Locate the cell with the specified text and output its [X, Y] center coordinate. 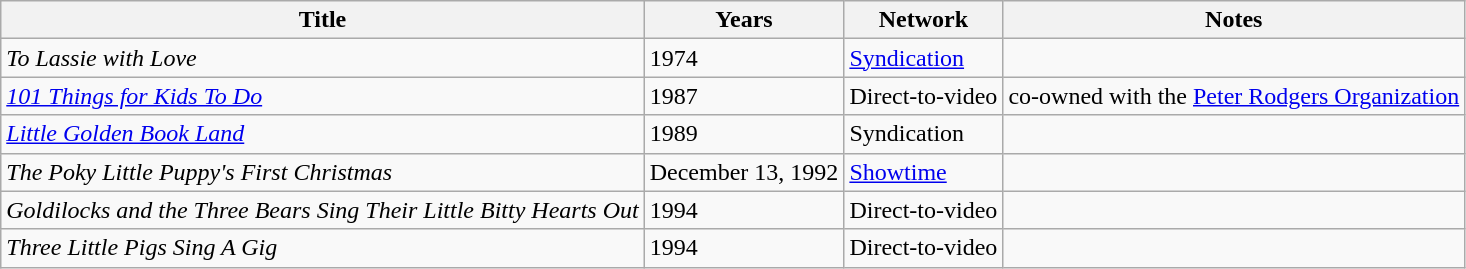
Three Little Pigs Sing A Gig [322, 248]
Title [322, 20]
The Poky Little Puppy's First Christmas [322, 172]
1989 [744, 134]
Notes [1234, 20]
Goldilocks and the Three Bears Sing Their Little Bitty Hearts Out [322, 210]
co-owned with the Peter Rodgers Organization [1234, 96]
101 Things for Kids To Do [322, 96]
To Lassie with Love [322, 58]
Little Golden Book Land [322, 134]
Network [924, 20]
1974 [744, 58]
Years [744, 20]
December 13, 1992 [744, 172]
Showtime [924, 172]
1987 [744, 96]
